Output the [x, y] coordinate of the center of the cell containing the given text.  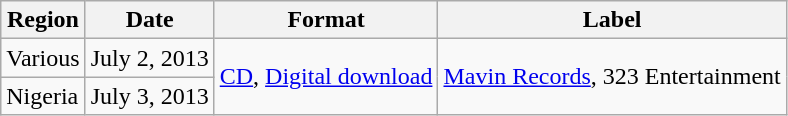
July 3, 2013 [150, 96]
Mavin Records, 323 Entertainment [612, 77]
Date [150, 20]
Label [612, 20]
Various [43, 58]
Nigeria [43, 96]
CD, Digital download [326, 77]
July 2, 2013 [150, 58]
Format [326, 20]
Region [43, 20]
